Provide the (X, Y) coordinate of the cell's center where the given text is located.  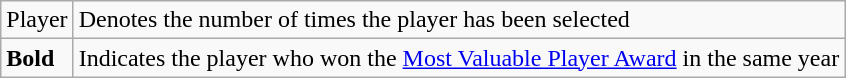
Player (37, 20)
Indicates the player who won the Most Valuable Player Award in the same year (459, 58)
Bold (37, 58)
Denotes the number of times the player has been selected (459, 20)
